Search for the cell housing the specified text and yield its [x, y] center coordinate. 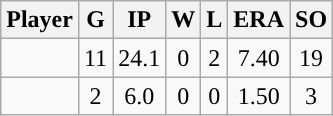
3 [312, 96]
6.0 [140, 96]
19 [312, 58]
IP [140, 20]
Player [40, 20]
11 [95, 58]
7.40 [259, 58]
W [184, 20]
24.1 [140, 58]
G [95, 20]
1.50 [259, 96]
L [214, 20]
ERA [259, 20]
SO [312, 20]
